For the text-containing cell, return its midpoint in (x, y) coordinate format. 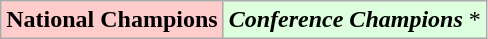
Conference Champions * (354, 20)
National Champions (112, 20)
